Extract the (X, Y) coordinate from the center of the cell holding the provided text.  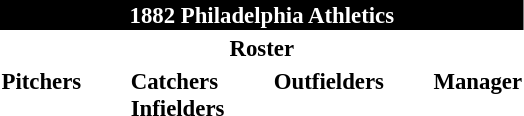
1882 Philadelphia Athletics (262, 15)
Roster (262, 48)
